Identify which cell holds the provided text, then report its [x, y] central coordinate. 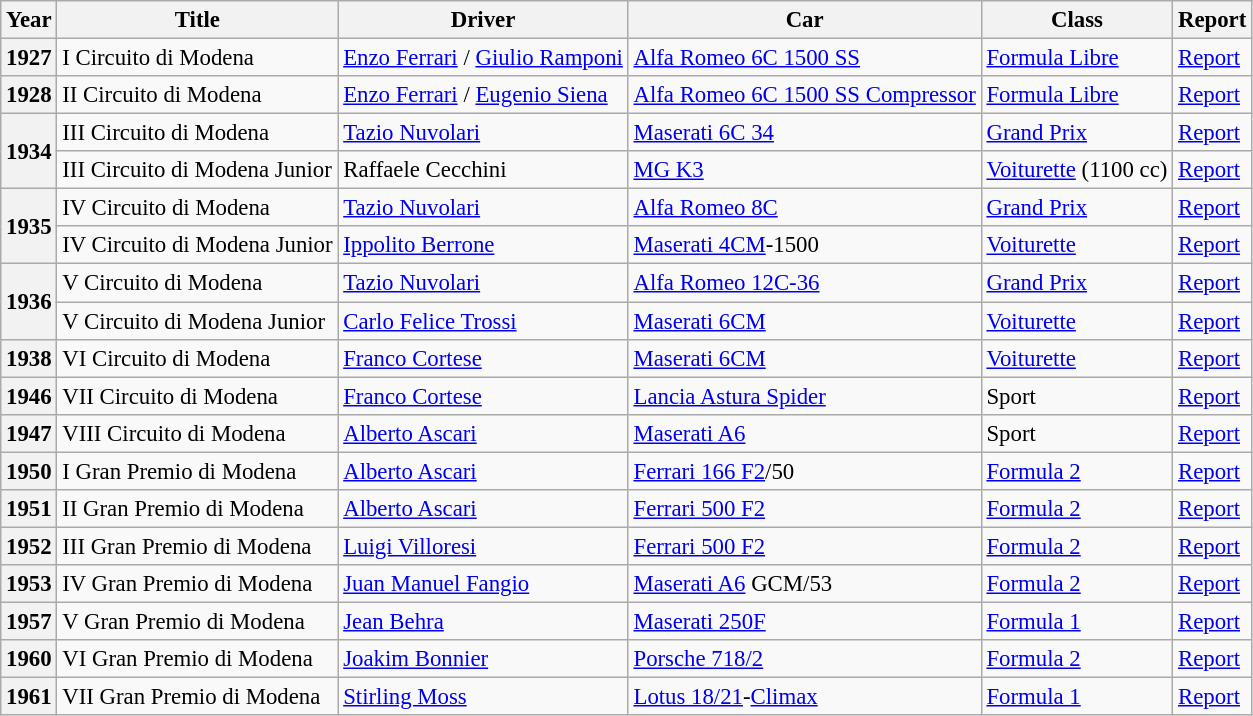
1938 [29, 358]
Enzo Ferrari / Giulio Ramponi [483, 58]
Maserati 250F [804, 621]
Maserati 6C 34 [804, 133]
1950 [29, 471]
Maserati 4CM-1500 [804, 245]
VII Circuito di Modena [198, 396]
Enzo Ferrari / Eugenio Siena [483, 95]
III Gran Premio di Modena [198, 546]
Alfa Romeo 8C [804, 208]
II Circuito di Modena [198, 95]
IV Gran Premio di Modena [198, 584]
Class [1077, 20]
III Circuito di Modena [198, 133]
1953 [29, 584]
1935 [29, 226]
Voiturette (1100 cc) [1077, 170]
VI Circuito di Modena [198, 358]
Juan Manuel Fangio [483, 584]
Ippolito Berrone [483, 245]
Joakim Bonnier [483, 659]
1961 [29, 697]
I Circuito di Modena [198, 58]
1946 [29, 396]
I Gran Premio di Modena [198, 471]
III Circuito di Modena Junior [198, 170]
Alfa Romeo 6C 1500 SS Compressor [804, 95]
1951 [29, 509]
1952 [29, 546]
Lotus 18/21-Climax [804, 697]
1947 [29, 433]
Jean Behra [483, 621]
1957 [29, 621]
V Circuito di Modena [198, 283]
Driver [483, 20]
1928 [29, 95]
Title [198, 20]
Ferrari 166 F2/50 [804, 471]
MG K3 [804, 170]
Alfa Romeo 12C-36 [804, 283]
VI Gran Premio di Modena [198, 659]
Raffaele Cecchini [483, 170]
II Gran Premio di Modena [198, 509]
Maserati A6 [804, 433]
1934 [29, 152]
Stirling Moss [483, 697]
Lancia Astura Spider [804, 396]
Porsche 718/2 [804, 659]
IV Circuito di Modena Junior [198, 245]
1936 [29, 302]
V Gran Premio di Modena [198, 621]
Luigi Villoresi [483, 546]
1960 [29, 659]
Maserati A6 GCM/53 [804, 584]
Car [804, 20]
V Circuito di Modena Junior [198, 321]
VII Gran Premio di Modena [198, 697]
Year [29, 20]
IV Circuito di Modena [198, 208]
VIII Circuito di Modena [198, 433]
1927 [29, 58]
Alfa Romeo 6C 1500 SS [804, 58]
Carlo Felice Trossi [483, 321]
